Find where the given text appears and provide that cell's center as [x, y] coordinate. 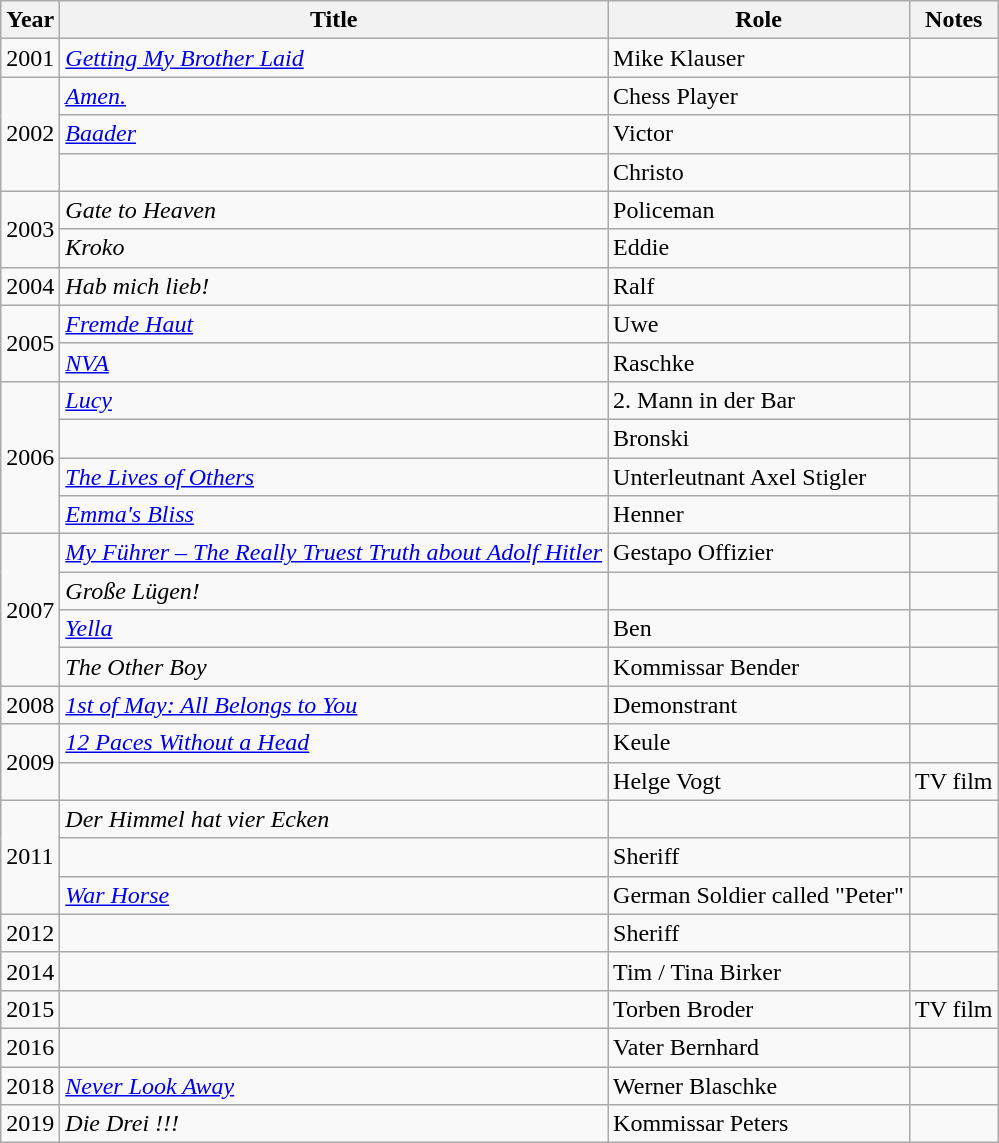
Hab mich lieb! [334, 286]
Role [759, 20]
Bronski [759, 438]
2. Mann in der Bar [759, 400]
12 Paces Without a Head [334, 743]
2015 [30, 1009]
War Horse [334, 895]
Torben Broder [759, 1009]
2001 [30, 58]
Amen. [334, 96]
Title [334, 20]
2018 [30, 1085]
Der Himmel hat vier Ecken [334, 819]
2012 [30, 933]
Mike Klauser [759, 58]
Kommissar Peters [759, 1124]
2009 [30, 762]
2014 [30, 971]
Emma's Bliss [334, 515]
2005 [30, 343]
The Lives of Others [334, 477]
Raschke [759, 362]
My Führer – The Really Truest Truth about Adolf Hitler [334, 553]
Ben [759, 629]
Getting My Brother Laid [334, 58]
Gate to Heaven [334, 210]
Baader [334, 134]
Kommissar Bender [759, 667]
Never Look Away [334, 1085]
Christo [759, 172]
Vater Bernhard [759, 1047]
2011 [30, 857]
Unterleutnant Axel Stigler [759, 477]
German Soldier called "Peter" [759, 895]
2008 [30, 705]
2003 [30, 229]
2019 [30, 1124]
Kroko [334, 248]
Tim / Tina Birker [759, 971]
Henner [759, 515]
Demonstrant [759, 705]
Große Lügen! [334, 591]
NVA [334, 362]
Lucy [334, 400]
2002 [30, 134]
Fremde Haut [334, 324]
Die Drei !!! [334, 1124]
Ralf [759, 286]
Notes [954, 20]
Uwe [759, 324]
Keule [759, 743]
2006 [30, 457]
Helge Vogt [759, 781]
2007 [30, 610]
Yella [334, 629]
2004 [30, 286]
1st of May: All Belongs to You [334, 705]
Gestapo Offizier [759, 553]
2016 [30, 1047]
Policeman [759, 210]
Chess Player [759, 96]
Eddie [759, 248]
Year [30, 20]
Victor [759, 134]
Werner Blaschke [759, 1085]
The Other Boy [334, 667]
